Locate the cell with the specified text and output its [X, Y] center coordinate. 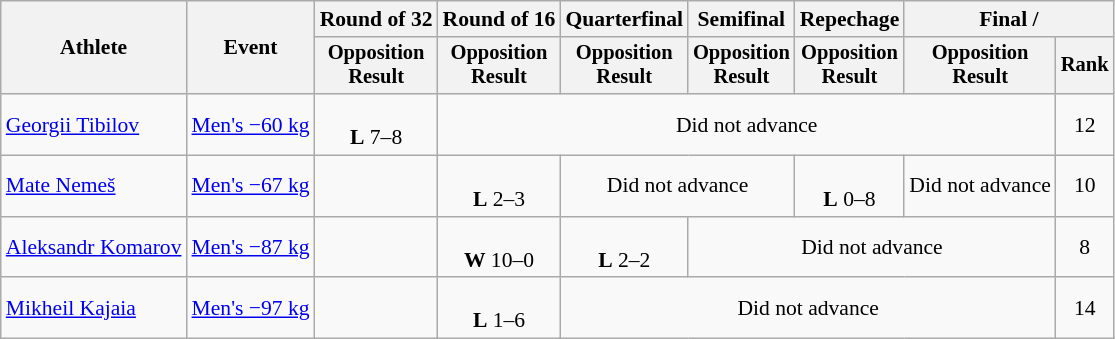
Men's −60 kg [251, 124]
Quarterfinal [624, 19]
10 [1085, 186]
Mikheil Kajaia [94, 308]
8 [1085, 248]
Men's −87 kg [251, 248]
L 2–3 [500, 186]
Repechage [850, 19]
L 1–6 [500, 308]
Round of 16 [500, 19]
Aleksandr Komarov [94, 248]
Men's −97 kg [251, 308]
L 2–2 [624, 248]
Georgii Tibilov [94, 124]
Final / [1008, 19]
W 10–0 [500, 248]
12 [1085, 124]
Mate Nemeš [94, 186]
L 7–8 [376, 124]
14 [1085, 308]
Round of 32 [376, 19]
Rank [1085, 66]
Event [251, 48]
Athlete [94, 48]
L 0–8 [850, 186]
Semifinal [742, 19]
Men's −67 kg [251, 186]
